Return the [x, y] coordinate for the center point of the cell that contains the specified text.  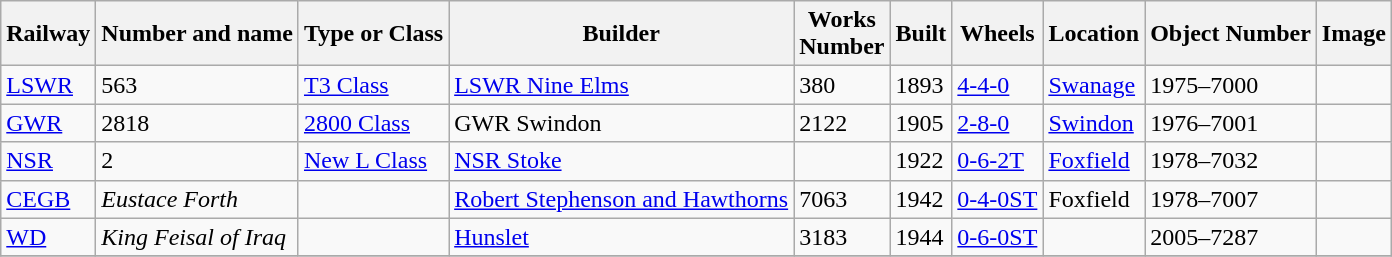
7063 [842, 199]
0-4-0ST [998, 199]
Builder [622, 34]
0-6-0ST [998, 237]
Swanage [1094, 85]
LSWR [48, 85]
3183 [842, 237]
2005–7287 [1231, 237]
NSR Stoke [622, 161]
1944 [921, 237]
1975–7000 [1231, 85]
Swindon [1094, 123]
Number and name [198, 34]
Railway [48, 34]
King Feisal of Iraq [198, 237]
2818 [198, 123]
Location [1094, 34]
LSWR Nine Elms [622, 85]
1976–7001 [1231, 123]
380 [842, 85]
Hunslet [622, 237]
Wheels [998, 34]
2800 Class [373, 123]
2 [198, 161]
NSR [48, 161]
2122 [842, 123]
Object Number [1231, 34]
1978–7032 [1231, 161]
1893 [921, 85]
Image [1354, 34]
GWR Swindon [622, 123]
GWR [48, 123]
4-4-0 [998, 85]
New L Class [373, 161]
0-6-2T [998, 161]
CEGB [48, 199]
1978–7007 [1231, 199]
T3 Class [373, 85]
1942 [921, 199]
WorksNumber [842, 34]
WD [48, 237]
Type or Class [373, 34]
Built [921, 34]
Eustace Forth [198, 199]
2-8-0 [998, 123]
563 [198, 85]
Robert Stephenson and Hawthorns [622, 199]
1922 [921, 161]
1905 [921, 123]
